Pinpoint the cell where the given text exists, returning its [x, y] midpoint coordinate. 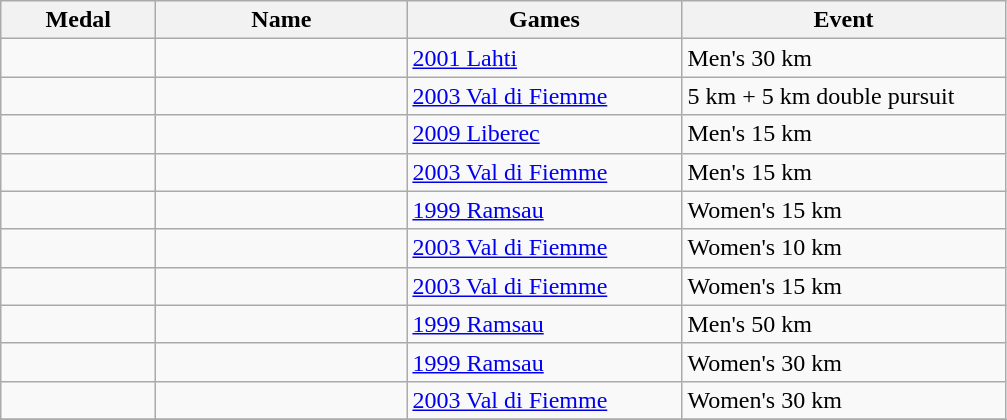
Women's 10 km [844, 248]
Men's 50 km [844, 324]
2009 Liberec [544, 134]
Men's 30 km [844, 58]
2001 Lahti [544, 58]
Event [844, 20]
Medal [78, 20]
Games [544, 20]
5 km + 5 km double pursuit [844, 96]
Name [282, 20]
